Return (X, Y) of the center of cell containing provided text 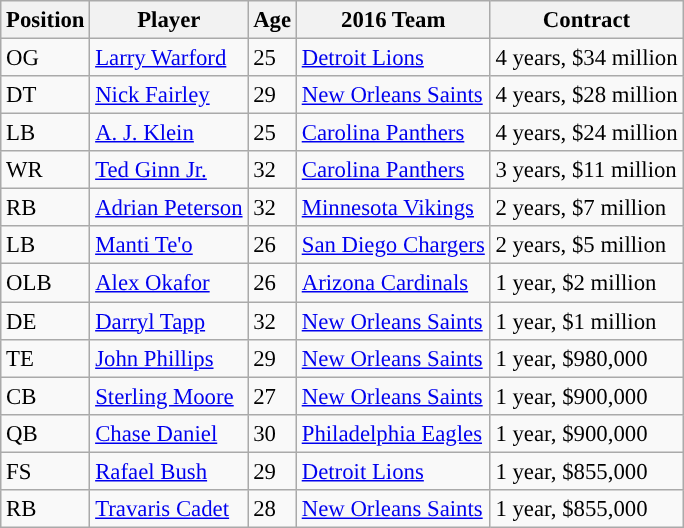
1 year, $980,000 (586, 358)
Chase Daniel (169, 433)
Age (272, 20)
Philadelphia Eagles (393, 433)
Travaris Cadet (169, 509)
1 year, $2 million (586, 283)
FS (46, 471)
Arizona Cardinals (393, 283)
Minnesota Vikings (393, 208)
4 years, $34 million (586, 58)
Larry Warford (169, 58)
QB (46, 433)
OG (46, 58)
Alex Okafor (169, 283)
1 year, $1 million (586, 321)
30 (272, 433)
Player (169, 20)
DT (46, 95)
28 (272, 509)
2 years, $7 million (586, 208)
Rafael Bush (169, 471)
Adrian Peterson (169, 208)
DE (46, 321)
OLB (46, 283)
San Diego Chargers (393, 245)
A. J. Klein (169, 133)
3 years, $11 million (586, 170)
WR (46, 170)
4 years, $28 million (586, 95)
4 years, $24 million (586, 133)
Contract (586, 20)
Darryl Tapp (169, 321)
Position (46, 20)
CB (46, 396)
Sterling Moore (169, 396)
Ted Ginn Jr. (169, 170)
Nick Fairley (169, 95)
2 years, $5 million (586, 245)
Manti Te'o (169, 245)
27 (272, 396)
John Phillips (169, 358)
2016 Team (393, 20)
TE (46, 358)
